Output the (x, y) coordinate of the center of the cell containing the given text.  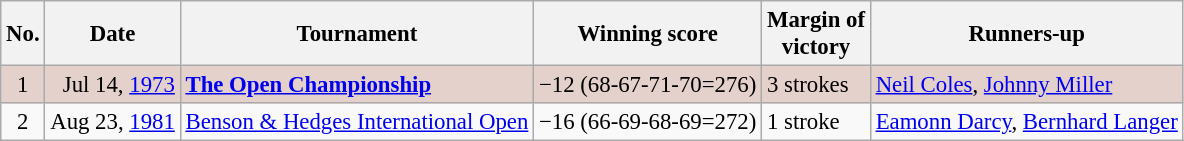
Runners-up (1026, 34)
Aug 23, 1981 (112, 122)
Date (112, 34)
Benson & Hedges International Open (357, 122)
2 (23, 122)
−16 (66-69-68-69=272) (648, 122)
Eamonn Darcy, Bernhard Langer (1026, 122)
−12 (68-67-71-70=276) (648, 85)
1 stroke (816, 122)
Margin ofvictory (816, 34)
The Open Championship (357, 85)
No. (23, 34)
3 strokes (816, 85)
Neil Coles, Johnny Miller (1026, 85)
Tournament (357, 34)
Winning score (648, 34)
Jul 14, 1973 (112, 85)
1 (23, 85)
